Scan for the cell matching the given text and deliver its (x, y) coordinate at center. 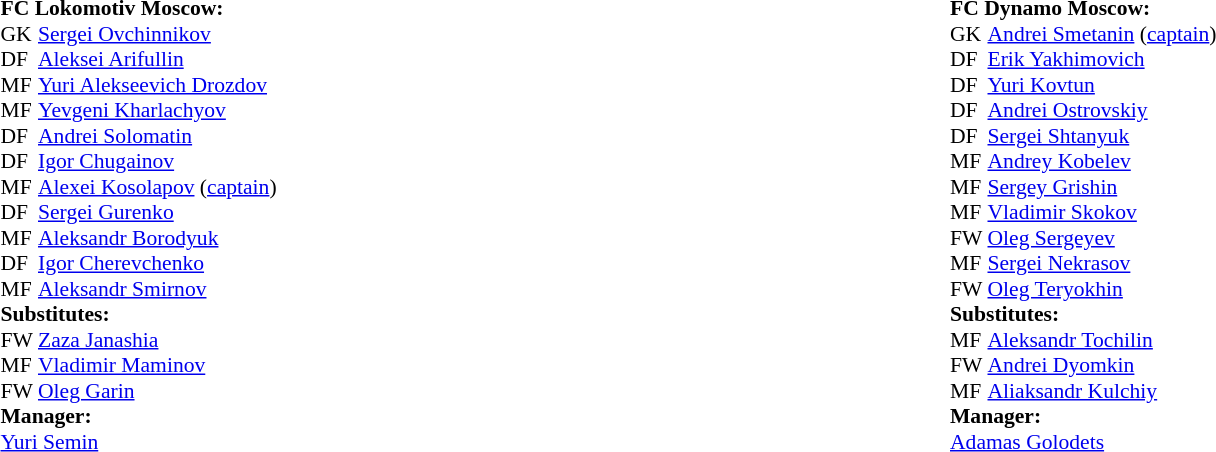
Andrei Solomatin (158, 136)
Yevgeni Kharlachyov (158, 111)
Aleksei Arifullin (158, 59)
Manager: (138, 417)
Oleg Garin (158, 391)
Vladimir Maminov (158, 365)
Sergei Ovchinnikov (158, 34)
Igor Chugainov (158, 161)
Igor Cherevchenko (158, 263)
Yuri Alekseevich Drozdov (158, 85)
Aleksandr Smirnov (158, 289)
Aleksandr Borodyuk (158, 238)
Zaza Janashia (158, 340)
Alexei Kosolapov (captain) (158, 187)
Sergei Gurenko (158, 213)
Substitutes: (138, 315)
